For the text-containing cell, return its midpoint in [X, Y] coordinate format. 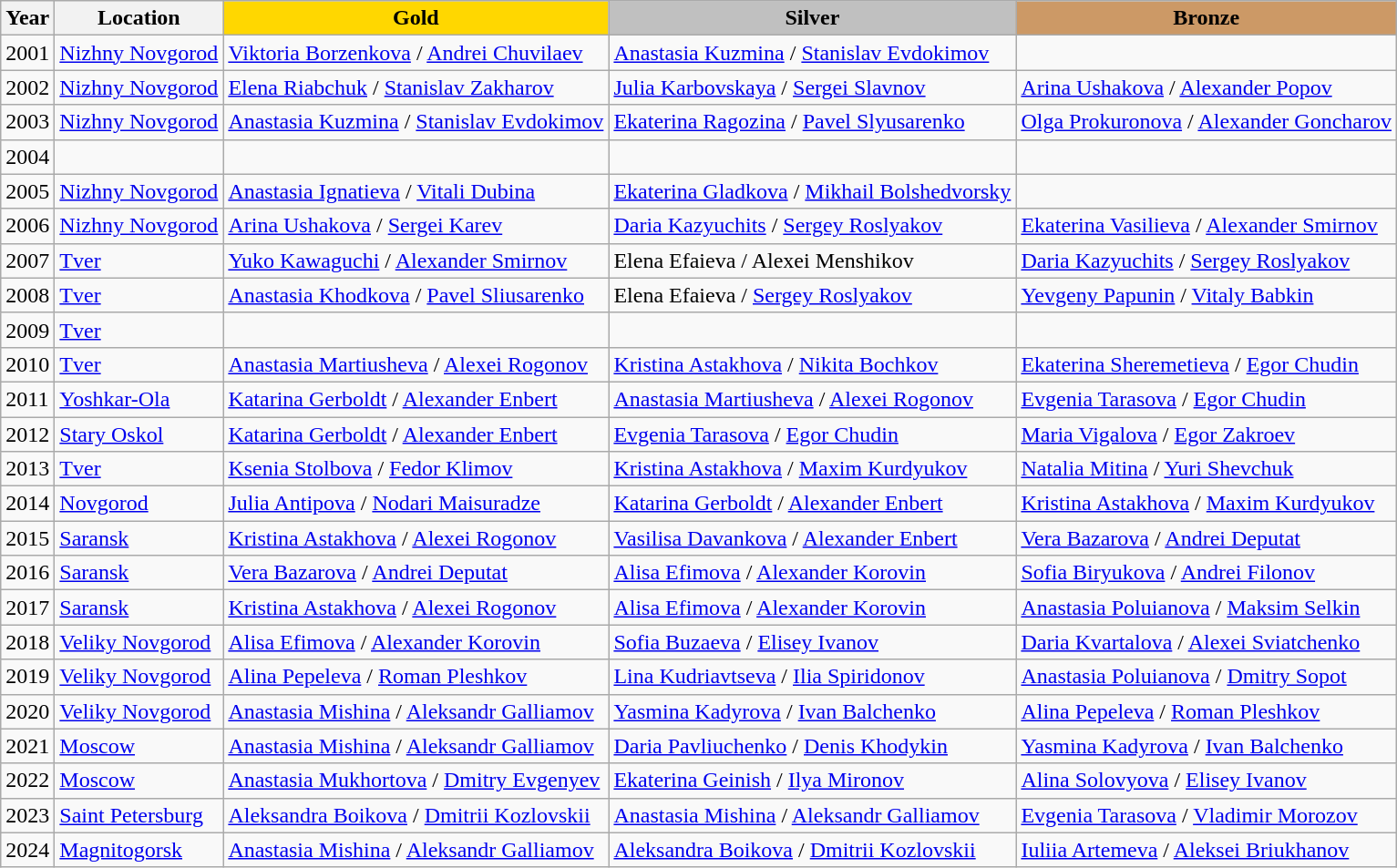
2002 [27, 87]
Elena Efaieva / Alexei Menshikov [813, 260]
Anastasia Poluianova / Dmitry Sopot [1207, 677]
Arina Ushakova / Sergei Karev [416, 226]
2005 [27, 191]
Silver [813, 18]
2012 [27, 434]
2020 [27, 711]
Arina Ushakova / Alexander Popov [1207, 87]
2023 [27, 815]
Location [139, 18]
Elena Riabchuk / Stanislav Zakharov [416, 87]
Anastasia Mukhortova / Dmitry Evgenyev [416, 781]
2024 [27, 850]
2007 [27, 260]
Year [27, 18]
Ekaterina Vasilieva / Alexander Smirnov [1207, 226]
2014 [27, 504]
Iuliia Artemeva / Aleksei Briukhanov [1207, 850]
Bronze [1207, 18]
Viktoria Borzenkova / Andrei Chuvilaev [416, 53]
Novgorod [139, 504]
2021 [27, 746]
2016 [27, 573]
Magnitogorsk [139, 850]
Ekaterina Gladkova / Mikhail Bolshedvorsky [813, 191]
Anastasia Ignatieva / Vitali Dubina [416, 191]
2003 [27, 122]
Saint Petersburg [139, 815]
2006 [27, 226]
Lina Kudriavtseva / Ilia Spiridonov [813, 677]
Julia Antipova / Nodari Maisuradze [416, 504]
2004 [27, 157]
Alina Solovyova / Elisey Ivanov [1207, 781]
Evgenia Tarasova / Vladimir Morozov [1207, 815]
Daria Pavliuchenko / Denis Khodykin [813, 746]
Julia Karbovskaya / Sergei Slavnov [813, 87]
Stary Oskol [139, 434]
Anastasia Poluianova / Maksim Selkin [1207, 608]
2009 [27, 330]
Kristina Astakhova / Nikita Bochkov [813, 364]
2018 [27, 642]
2013 [27, 469]
Elena Efaieva / Sergey Roslyakov [813, 295]
2008 [27, 295]
Ekaterina Sheremetieva / Egor Chudin [1207, 364]
Maria Vigalova / Egor Zakroev [1207, 434]
Natalia Mitina / Yuri Shevchuk [1207, 469]
2001 [27, 53]
Daria Kvartalova / Alexei Sviatchenko [1207, 642]
2015 [27, 538]
Ksenia Stolbova / Fedor Klimov [416, 469]
2011 [27, 399]
2017 [27, 608]
Gold [416, 18]
2022 [27, 781]
Olga Prokuronova / Alexander Goncharov [1207, 122]
Yevgeny Papunin / Vitaly Babkin [1207, 295]
Vasilisa Davankova / Alexander Enbert [813, 538]
2019 [27, 677]
Ekaterina Geinish / Ilya Mironov [813, 781]
Yoshkar-Ola [139, 399]
Ekaterina Ragozina / Pavel Slyusarenko [813, 122]
Yuko Kawaguchi / Alexander Smirnov [416, 260]
Anastasia Khodkova / Pavel Sliusarenko [416, 295]
2010 [27, 364]
Sofia Biryukova / Andrei Filonov [1207, 573]
Sofia Buzaeva / Elisey Ivanov [813, 642]
